Search for the cell housing the specified text and yield its [X, Y] center coordinate. 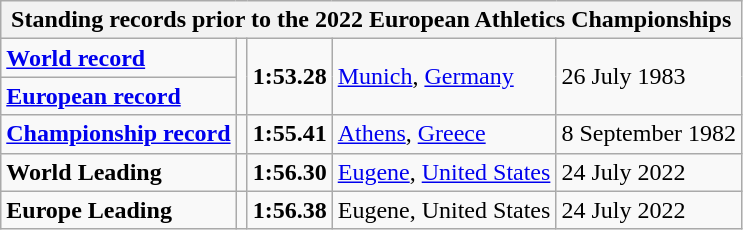
1:56.38 [290, 210]
Europe Leading [118, 210]
1:53.28 [290, 77]
European record [118, 96]
26 July 1983 [649, 77]
Athens, Greece [444, 134]
Munich, Germany [444, 77]
8 September 1982 [649, 134]
Championship record [118, 134]
Standing records prior to the 2022 European Athletics Championships [372, 20]
World record [118, 58]
World Leading [118, 172]
1:55.41 [290, 134]
1:56.30 [290, 172]
